Detect which cell encompasses the target text, then output its [X, Y] center coordinate. 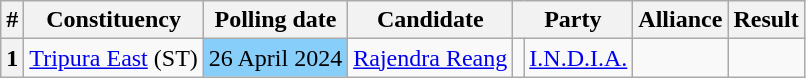
# [12, 20]
Result [766, 20]
Constituency [114, 20]
Rajendra Reang [430, 58]
26 April 2024 [275, 58]
Polling date [275, 20]
I.N.D.I.A. [578, 58]
1 [12, 58]
Party [573, 20]
Alliance [680, 20]
Tripura East (ST) [114, 58]
Candidate [430, 20]
